Find where the given text appears and provide that cell's center as [x, y] coordinate. 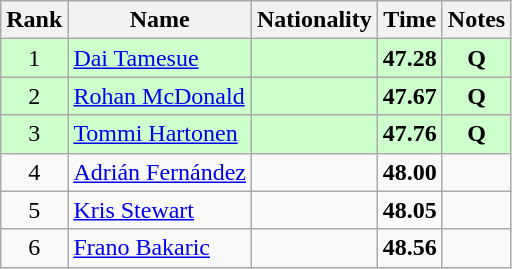
6 [34, 248]
Notes [476, 20]
Dai Tamesue [160, 58]
48.05 [410, 210]
Rank [34, 20]
48.56 [410, 248]
47.67 [410, 96]
47.28 [410, 58]
3 [34, 134]
Kris Stewart [160, 210]
Rohan McDonald [160, 96]
5 [34, 210]
Adrián Fernández [160, 172]
Nationality [315, 20]
48.00 [410, 172]
Frano Bakaric [160, 248]
4 [34, 172]
Name [160, 20]
1 [34, 58]
47.76 [410, 134]
2 [34, 96]
Time [410, 20]
Tommi Hartonen [160, 134]
